Provide the [x, y] coordinate of the cell's center where the given text is located.  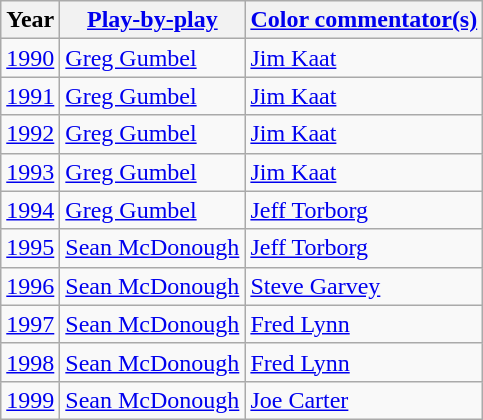
1997 [30, 324]
Steve Garvey [364, 286]
1999 [30, 400]
Color commentator(s) [364, 20]
Joe Carter [364, 400]
1990 [30, 58]
1994 [30, 210]
1991 [30, 96]
1992 [30, 134]
1995 [30, 248]
Play-by-play [152, 20]
1996 [30, 286]
1998 [30, 362]
1993 [30, 172]
Year [30, 20]
